Extract the (x, y) coordinate from the center of the cell holding the provided text.  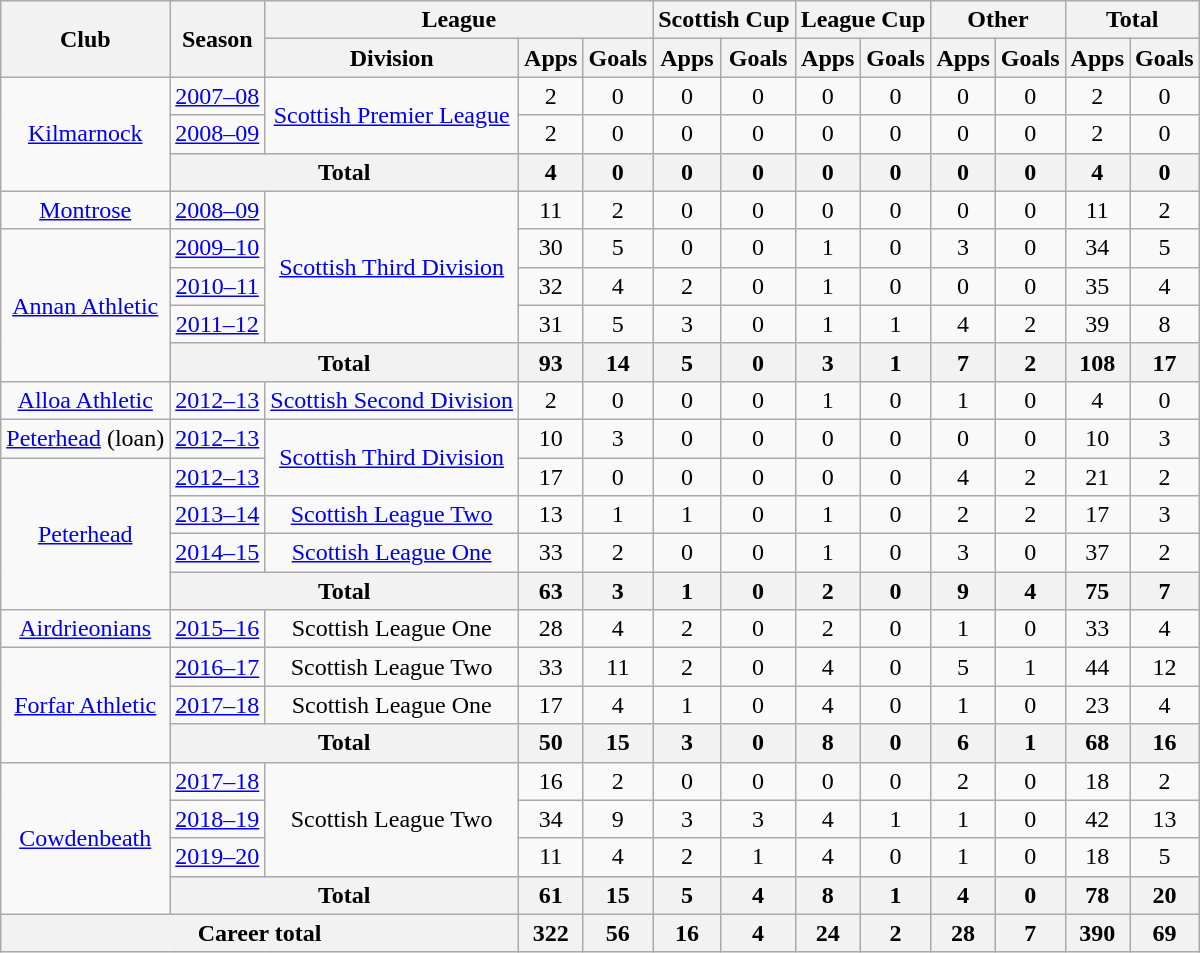
Annan Athletic (86, 305)
322 (551, 933)
61 (551, 895)
12 (1165, 667)
93 (551, 362)
2007–08 (218, 96)
Club (86, 39)
Other (998, 20)
78 (1097, 895)
31 (551, 324)
30 (551, 248)
Montrose (86, 210)
42 (1097, 819)
2014–15 (218, 553)
2010–11 (218, 286)
56 (618, 933)
2015–16 (218, 629)
2013–14 (218, 515)
Scottish Second Division (392, 400)
Season (218, 39)
League Cup (863, 20)
23 (1097, 705)
37 (1097, 553)
75 (1097, 591)
2009–10 (218, 248)
2011–12 (218, 324)
Peterhead (loan) (86, 438)
Peterhead (86, 534)
Airdrieonians (86, 629)
68 (1097, 743)
2018–19 (218, 819)
32 (551, 286)
69 (1165, 933)
Alloa Athletic (86, 400)
6 (963, 743)
Scottish Premier League (392, 115)
108 (1097, 362)
Career total (260, 933)
20 (1165, 895)
Scottish Cup (724, 20)
390 (1097, 933)
21 (1097, 477)
24 (828, 933)
2019–20 (218, 857)
Forfar Athletic (86, 705)
35 (1097, 286)
Kilmarnock (86, 134)
63 (551, 591)
14 (618, 362)
2016–17 (218, 667)
Cowdenbeath (86, 838)
Division (392, 58)
League (459, 20)
50 (551, 743)
44 (1097, 667)
39 (1097, 324)
